Provide the [X, Y] coordinate of the cell's center where the given text is located.  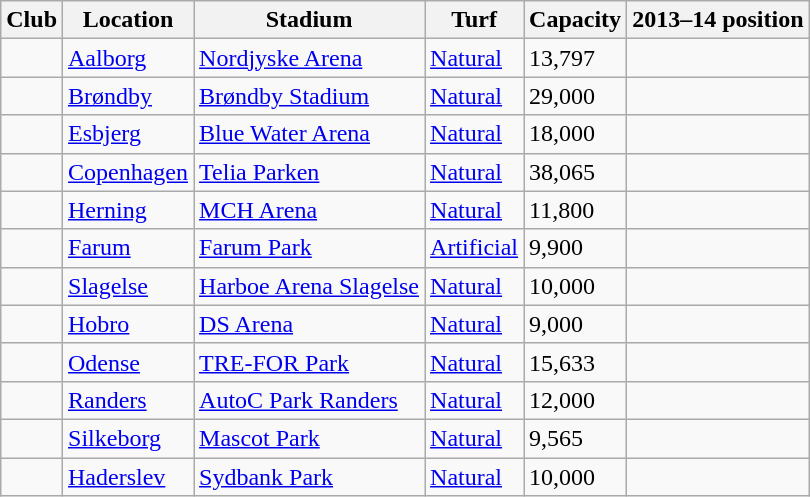
Artificial [474, 248]
11,800 [576, 210]
Brøndby Stadium [310, 96]
9,565 [576, 438]
Mascot Park [310, 438]
Herning [128, 210]
9,000 [576, 324]
MCH Arena [310, 210]
2013–14 position [718, 20]
Brøndby [128, 96]
Blue Water Arena [310, 134]
38,065 [576, 172]
Silkeborg [128, 438]
Nordjyske Arena [310, 58]
Aalborg [128, 58]
Esbjerg [128, 134]
Telia Parken [310, 172]
13,797 [576, 58]
15,633 [576, 362]
18,000 [576, 134]
Slagelse [128, 286]
TRE-FOR Park [310, 362]
29,000 [576, 96]
Location [128, 20]
Stadium [310, 20]
Sydbank Park [310, 477]
Haderslev [128, 477]
DS Arena [310, 324]
Copenhagen [128, 172]
Harboe Arena Slagelse [310, 286]
Farum [128, 248]
Odense [128, 362]
Farum Park [310, 248]
12,000 [576, 400]
AutoC Park Randers [310, 400]
Turf [474, 20]
9,900 [576, 248]
Capacity [576, 20]
Club [32, 20]
Randers [128, 400]
Hobro [128, 324]
